Identify which cell holds the provided text, then report its (x, y) central coordinate. 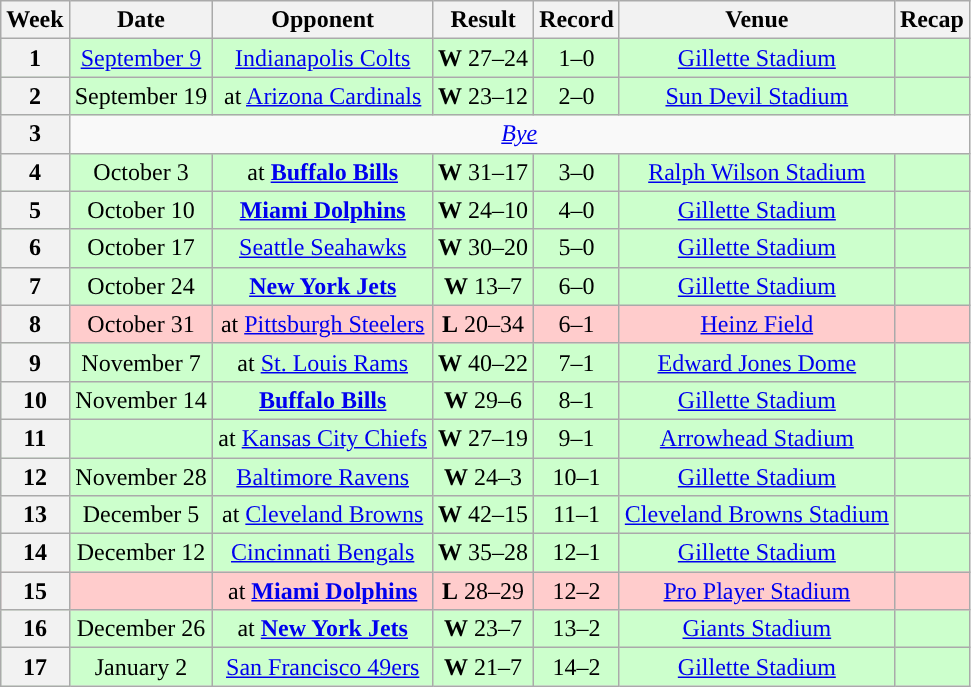
L 28–29 (484, 591)
New York Jets (323, 286)
10–1 (577, 477)
6 (35, 248)
Seattle Seahawks (323, 248)
Week (35, 20)
Cleveland Browns Stadium (756, 515)
13 (35, 515)
Indianapolis Colts (323, 58)
3 (35, 134)
W 24–10 (484, 210)
October 17 (141, 248)
W 35–28 (484, 553)
Miami Dolphins (323, 210)
Recap (932, 20)
12–2 (577, 591)
13–2 (577, 629)
Bye (519, 134)
1 (35, 58)
W 42–15 (484, 515)
W 29–6 (484, 400)
at Pittsburgh Steelers (323, 324)
Pro Player Stadium (756, 591)
14–2 (577, 667)
3–0 (577, 172)
7–1 (577, 362)
December 5 (141, 515)
Result (484, 20)
November 14 (141, 400)
December 26 (141, 629)
November 28 (141, 477)
11–1 (577, 515)
Heinz Field (756, 324)
14 (35, 553)
2 (35, 96)
4 (35, 172)
September 19 (141, 96)
9 (35, 362)
December 12 (141, 553)
2–0 (577, 96)
at New York Jets (323, 629)
W 27–19 (484, 438)
10 (35, 400)
W 31–17 (484, 172)
7 (35, 286)
Buffalo Bills (323, 400)
Cincinnati Bengals (323, 553)
San Francisco 49ers (323, 667)
at Buffalo Bills (323, 172)
15 (35, 591)
5–0 (577, 248)
12–1 (577, 553)
12 (35, 477)
5 (35, 210)
October 31 (141, 324)
October 10 (141, 210)
17 (35, 667)
W 21–7 (484, 667)
at Arizona Cardinals (323, 96)
Venue (756, 20)
L 20–34 (484, 324)
11 (35, 438)
9–1 (577, 438)
W 30–20 (484, 248)
at Kansas City Chiefs (323, 438)
4–0 (577, 210)
Arrowhead Stadium (756, 438)
Record (577, 20)
6–0 (577, 286)
November 7 (141, 362)
8–1 (577, 400)
Sun Devil Stadium (756, 96)
Date (141, 20)
Opponent (323, 20)
Baltimore Ravens (323, 477)
8 (35, 324)
October 3 (141, 172)
Giants Stadium (756, 629)
W 23–7 (484, 629)
September 9 (141, 58)
W 40–22 (484, 362)
January 2 (141, 667)
at Miami Dolphins (323, 591)
16 (35, 629)
W 13–7 (484, 286)
Ralph Wilson Stadium (756, 172)
W 23–12 (484, 96)
at St. Louis Rams (323, 362)
Edward Jones Dome (756, 362)
at Cleveland Browns (323, 515)
W 27–24 (484, 58)
October 24 (141, 286)
W 24–3 (484, 477)
1–0 (577, 58)
6–1 (577, 324)
